From the cell containing the given text, extract its center point as [x, y] coordinate. 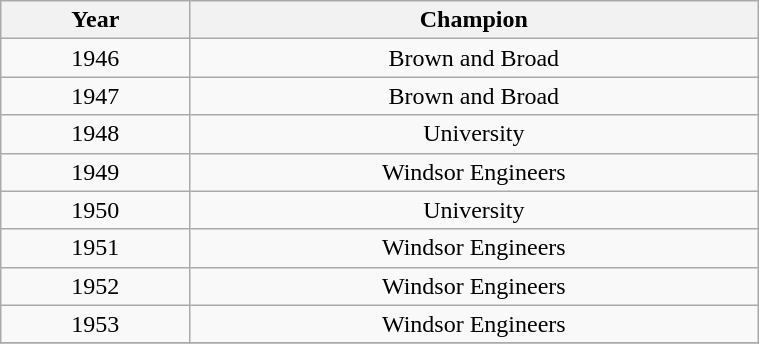
1947 [96, 96]
1953 [96, 324]
1946 [96, 58]
1951 [96, 248]
Champion [474, 20]
1949 [96, 172]
1948 [96, 134]
Year [96, 20]
1952 [96, 286]
1950 [96, 210]
